Extract the (x, y) coordinate from the center of the cell holding the provided text.  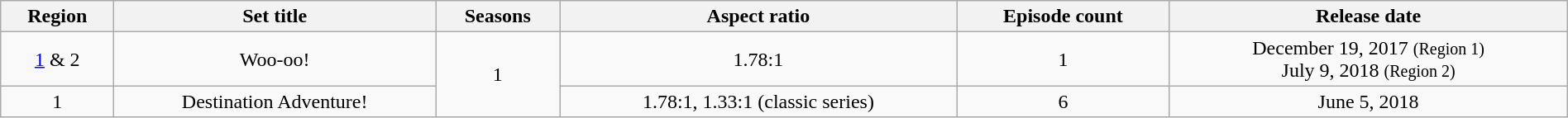
1.78:1, 1.33:1 (classic series) (758, 101)
December 19, 2017 (Region 1)July 9, 2018 (Region 2) (1368, 59)
Region (58, 17)
Woo-oo! (275, 59)
Release date (1368, 17)
6 (1064, 101)
June 5, 2018 (1368, 101)
Set title (275, 17)
1.78:1 (758, 59)
Episode count (1064, 17)
Destination Adventure! (275, 101)
Aspect ratio (758, 17)
Seasons (498, 17)
1 & 2 (58, 59)
